Search for the cell housing the specified text and yield its [x, y] center coordinate. 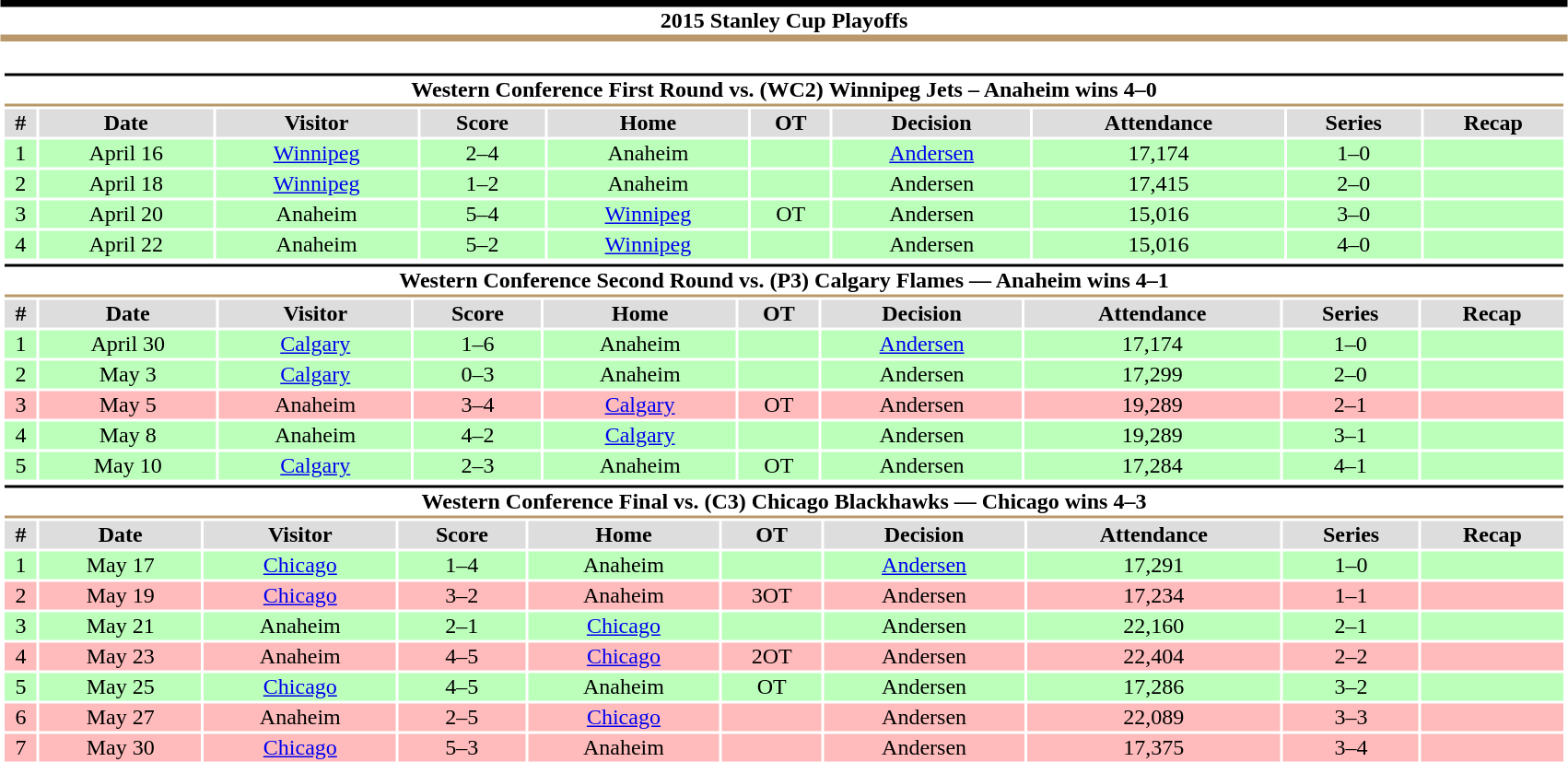
7 [20, 747]
May 5 [128, 404]
May 23 [121, 657]
Western Conference Second Round vs. (P3) Calgary Flames — Anaheim wins 4–1 [783, 280]
3–1 [1351, 436]
17,284 [1153, 465]
2–3 [477, 465]
3–0 [1354, 215]
1–4 [462, 565]
22,089 [1153, 718]
17,291 [1153, 565]
22,160 [1153, 626]
0–3 [477, 375]
4–2 [477, 436]
17,375 [1153, 747]
May 30 [121, 747]
5–3 [462, 747]
May 25 [121, 686]
6 [20, 718]
2015 Stanley Cup Playoffs [784, 20]
April 16 [125, 154]
4–0 [1354, 244]
2–5 [462, 718]
May 8 [128, 436]
1–1 [1351, 596]
4–1 [1351, 465]
17,299 [1153, 375]
5–2 [483, 244]
3–3 [1351, 718]
May 3 [128, 375]
April 18 [125, 183]
May 27 [121, 718]
Western Conference First Round vs. (WC2) Winnipeg Jets – Anaheim wins 4–0 [783, 90]
2–4 [483, 154]
May 17 [121, 565]
17,234 [1153, 596]
1–2 [483, 183]
22,404 [1153, 657]
3OT [772, 596]
April 22 [125, 244]
17,286 [1153, 686]
17,415 [1159, 183]
May 21 [121, 626]
April 30 [128, 344]
April 20 [125, 215]
2OT [772, 657]
May 19 [121, 596]
5–4 [483, 215]
1–6 [477, 344]
Western Conference Final vs. (C3) Chicago Blackhawks — Chicago wins 4–3 [783, 501]
2–2 [1351, 657]
May 10 [128, 465]
